Determine the (X, Y) coordinate at the center of the cell enclosing the given text.  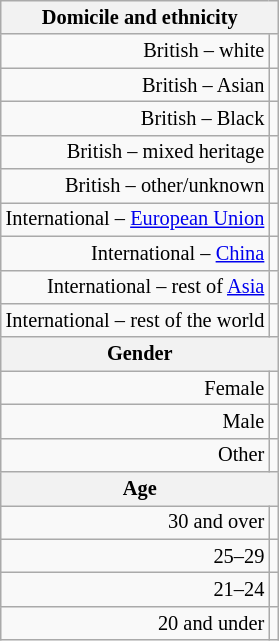
British – Black (135, 118)
Age (140, 489)
Male (135, 421)
International – European Union (135, 219)
British – mixed heritage (135, 152)
21–24 (135, 589)
International – rest of Asia (135, 287)
Domicile and ethnicity (140, 17)
International – rest of the world (135, 320)
25–29 (135, 556)
30 and over (135, 522)
British – Asian (135, 85)
British – white (135, 51)
Other (135, 455)
International – China (135, 253)
Gender (140, 354)
20 and under (135, 623)
British – other/unknown (135, 186)
Female (135, 388)
